Pinpoint the cell where the given text exists, returning its (x, y) midpoint coordinate. 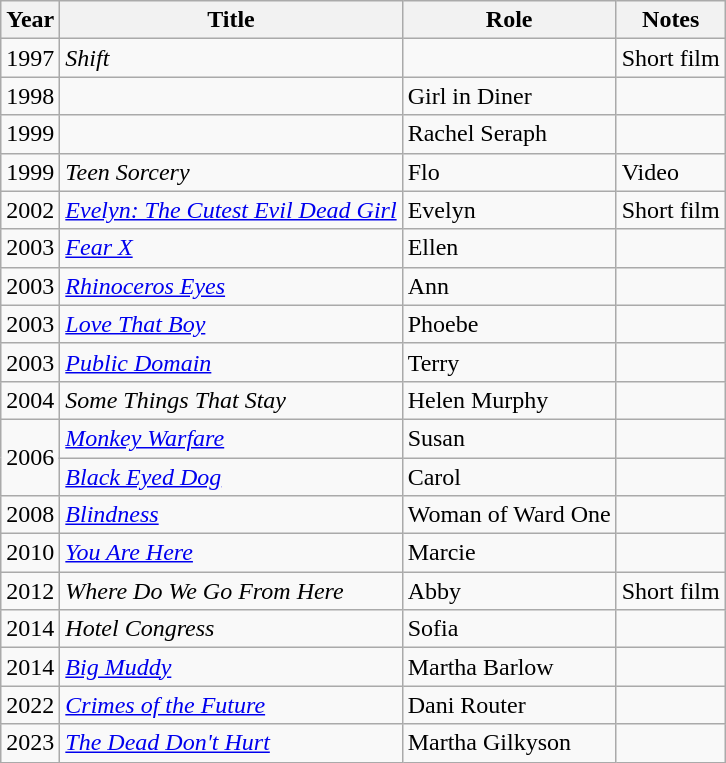
Some Things That Stay (231, 400)
Notes (670, 20)
Monkey Warfare (231, 438)
2010 (30, 553)
Rachel Seraph (509, 134)
Title (231, 20)
Marcie (509, 553)
Woman of Ward One (509, 515)
Evelyn (509, 210)
2002 (30, 210)
Helen Murphy (509, 400)
Hotel Congress (231, 629)
Role (509, 20)
Teen Sorcery (231, 172)
Big Muddy (231, 667)
2022 (30, 705)
Year (30, 20)
Dani Router (509, 705)
Shift (231, 58)
Fear X (231, 248)
The Dead Don't Hurt (231, 743)
Carol (509, 477)
Abby (509, 591)
Ann (509, 286)
Public Domain (231, 362)
Where Do We Go From Here (231, 591)
Black Eyed Dog (231, 477)
2012 (30, 591)
Sofia (509, 629)
2006 (30, 457)
Flo (509, 172)
Blindness (231, 515)
Susan (509, 438)
You Are Here (231, 553)
1997 (30, 58)
Phoebe (509, 324)
Martha Barlow (509, 667)
Rhinoceros Eyes (231, 286)
Love That Boy (231, 324)
Terry (509, 362)
Ellen (509, 248)
Video (670, 172)
Girl in Diner (509, 96)
1998 (30, 96)
2008 (30, 515)
Evelyn: The Cutest Evil Dead Girl (231, 210)
2023 (30, 743)
Martha Gilkyson (509, 743)
2004 (30, 400)
Crimes of the Future (231, 705)
